Scan for the cell matching the given text and deliver its [X, Y] coordinate at center. 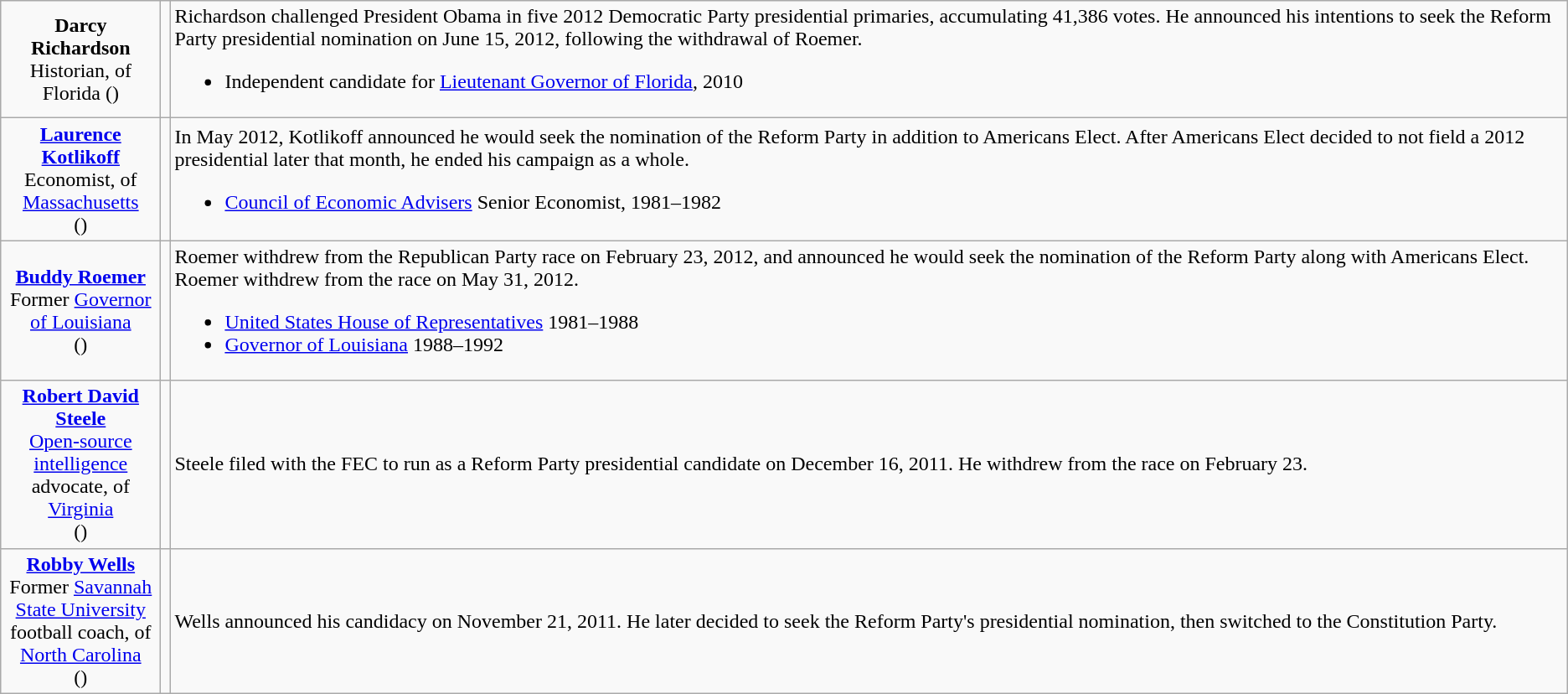
Robert David SteeleOpen-source intelligence advocate, of Virginia() [80, 464]
Laurence KotlikoffEconomist, of Massachusetts() [80, 179]
Steele filed with the FEC to run as a Reform Party presidential candidate on December 16, 2011. He withdrew from the race on February 23. [869, 464]
Robby WellsFormer Savannah State University football coach, of North Carolina() [80, 620]
Buddy RoemerFormer Governor of Louisiana() [80, 310]
Darcy RichardsonHistorian, of Florida () [80, 60]
